Determine the (x, y) coordinate at the center of the cell enclosing the given text.  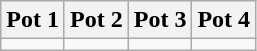
Pot 4 (224, 20)
Pot 3 (160, 20)
Pot 1 (33, 20)
Pot 2 (96, 20)
